Pinpoint the cell where the given text exists, returning its (X, Y) midpoint coordinate. 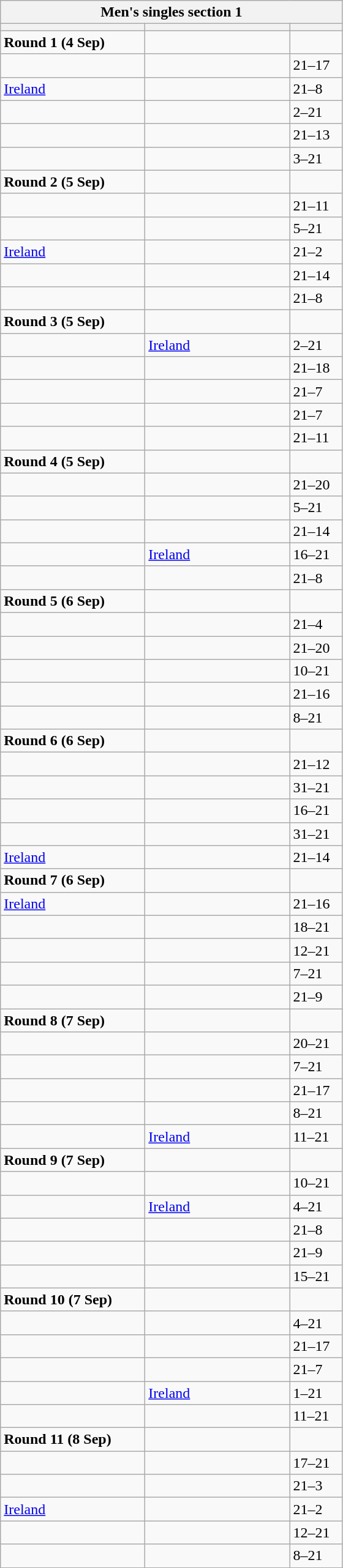
21–12 (316, 764)
Round 7 (6 Sep) (73, 880)
1–21 (316, 1393)
15–21 (316, 1276)
Round 4 (5 Sep) (73, 461)
21–3 (316, 1486)
21–13 (316, 135)
17–21 (316, 1463)
21–4 (316, 624)
18–21 (316, 927)
Round 9 (7 Sep) (73, 1160)
Round 6 (6 Sep) (73, 741)
Round 10 (7 Sep) (73, 1299)
Round 1 (4 Sep) (73, 42)
Men's singles section 1 (171, 12)
20–21 (316, 1044)
21–18 (316, 368)
Round 11 (8 Sep) (73, 1440)
3–21 (316, 158)
Round 8 (7 Sep) (73, 1020)
Round 2 (5 Sep) (73, 182)
Round 3 (5 Sep) (73, 322)
Round 5 (6 Sep) (73, 601)
